Provide the [x, y] coordinate of the cell's center where the given text is located.  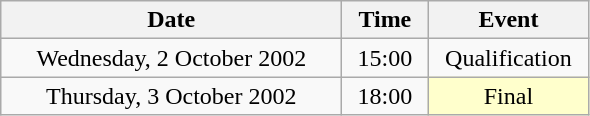
Time [385, 20]
Event [508, 20]
15:00 [385, 58]
18:00 [385, 96]
Thursday, 3 October 2002 [172, 96]
Wednesday, 2 October 2002 [172, 58]
Date [172, 20]
Qualification [508, 58]
Final [508, 96]
